Provide the (X, Y) coordinate of the cell's center where the given text is located.  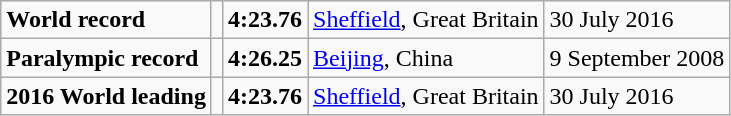
Beijing, China (426, 58)
2016 World leading (106, 96)
4:26.25 (264, 58)
World record (106, 20)
Paralympic record (106, 58)
9 September 2008 (637, 58)
